Provide the [X, Y] coordinate of the cell's center where the given text is located.  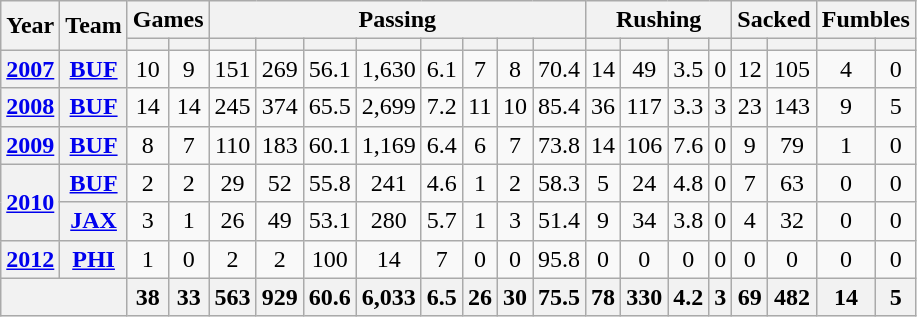
929 [280, 297]
55.8 [330, 183]
1,630 [388, 69]
12 [750, 69]
106 [644, 145]
563 [232, 297]
2008 [30, 107]
183 [280, 145]
280 [388, 221]
105 [792, 69]
7.6 [688, 145]
1,169 [388, 145]
Passing [397, 20]
63 [792, 183]
330 [644, 297]
Year [30, 26]
36 [604, 107]
29 [232, 183]
51.4 [558, 221]
117 [644, 107]
38 [148, 297]
3.3 [688, 107]
30 [514, 297]
4.2 [688, 297]
6 [480, 145]
6.1 [442, 69]
2009 [30, 145]
33 [188, 297]
PHI [94, 259]
4.6 [442, 183]
11 [480, 107]
6.4 [442, 145]
Sacked [774, 20]
60.1 [330, 145]
70.4 [558, 69]
374 [280, 107]
6.5 [442, 297]
Team [94, 26]
Fumbles [866, 20]
Games [168, 20]
95.8 [558, 259]
2,699 [388, 107]
75.5 [558, 297]
241 [388, 183]
58.3 [558, 183]
65.5 [330, 107]
78 [604, 297]
6,033 [388, 297]
JAX [94, 221]
69 [750, 297]
34 [644, 221]
32 [792, 221]
2012 [30, 259]
482 [792, 297]
110 [232, 145]
56.1 [330, 69]
151 [232, 69]
23 [750, 107]
Rushing [659, 20]
52 [280, 183]
2010 [30, 202]
7.2 [442, 107]
79 [792, 145]
4.8 [688, 183]
100 [330, 259]
53.1 [330, 221]
3.8 [688, 221]
2007 [30, 69]
24 [644, 183]
143 [792, 107]
60.6 [330, 297]
5.7 [442, 221]
73.8 [558, 145]
269 [280, 69]
245 [232, 107]
3.5 [688, 69]
85.4 [558, 107]
